Provide the [X, Y] coordinate of the cell's center where the given text is located.  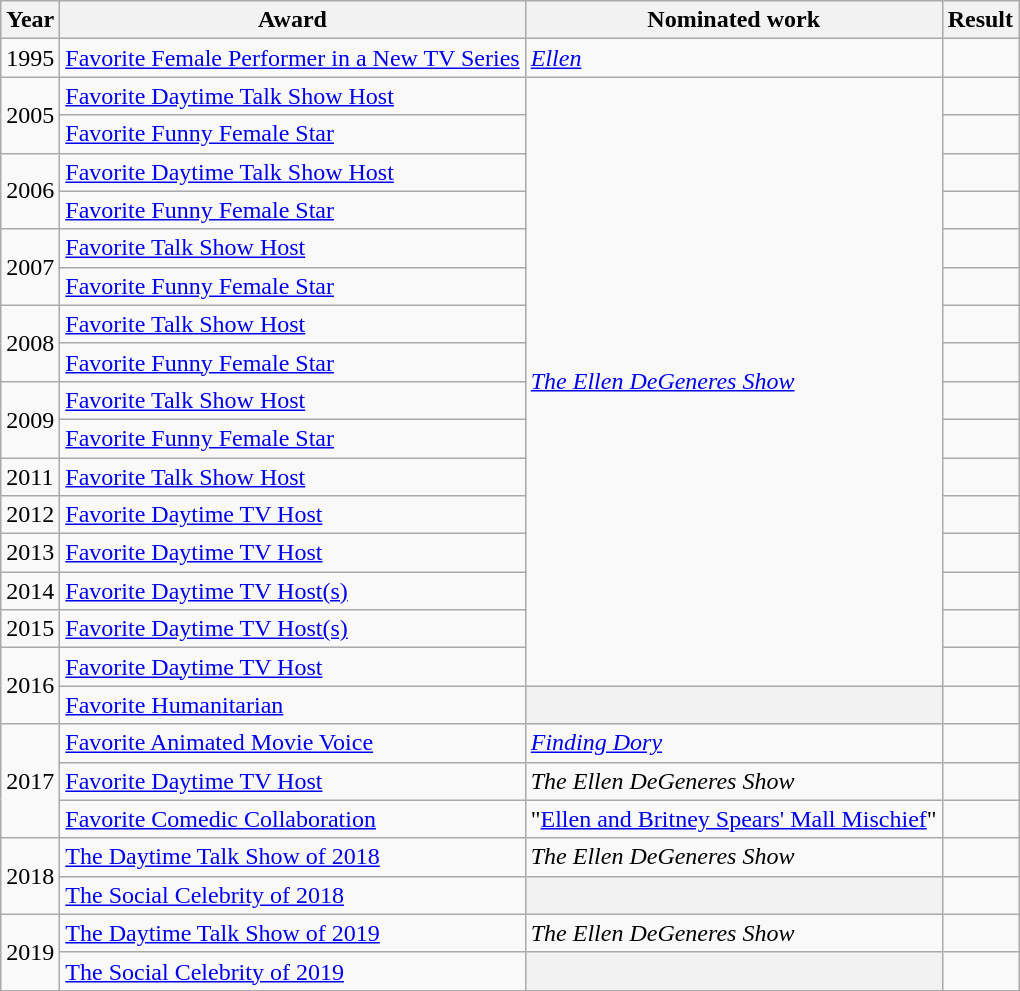
Finding Dory [734, 743]
2017 [30, 781]
The Daytime Talk Show of 2019 [292, 933]
2012 [30, 515]
2013 [30, 553]
2019 [30, 952]
2005 [30, 115]
2007 [30, 267]
Result [980, 20]
Ellen [734, 58]
Year [30, 20]
Favorite Humanitarian [292, 705]
The Social Celebrity of 2018 [292, 895]
The Social Celebrity of 2019 [292, 971]
2016 [30, 686]
2018 [30, 876]
2009 [30, 419]
Nominated work [734, 20]
Favorite Female Performer in a New TV Series [292, 58]
2011 [30, 477]
Award [292, 20]
2008 [30, 343]
2014 [30, 591]
2006 [30, 191]
Favorite Animated Movie Voice [292, 743]
The Daytime Talk Show of 2018 [292, 857]
2015 [30, 629]
1995 [30, 58]
"Ellen and Britney Spears' Mall Mischief" [734, 819]
Favorite Comedic Collaboration [292, 819]
